Determine the (X, Y) coordinate at the center of the cell enclosing the given text.  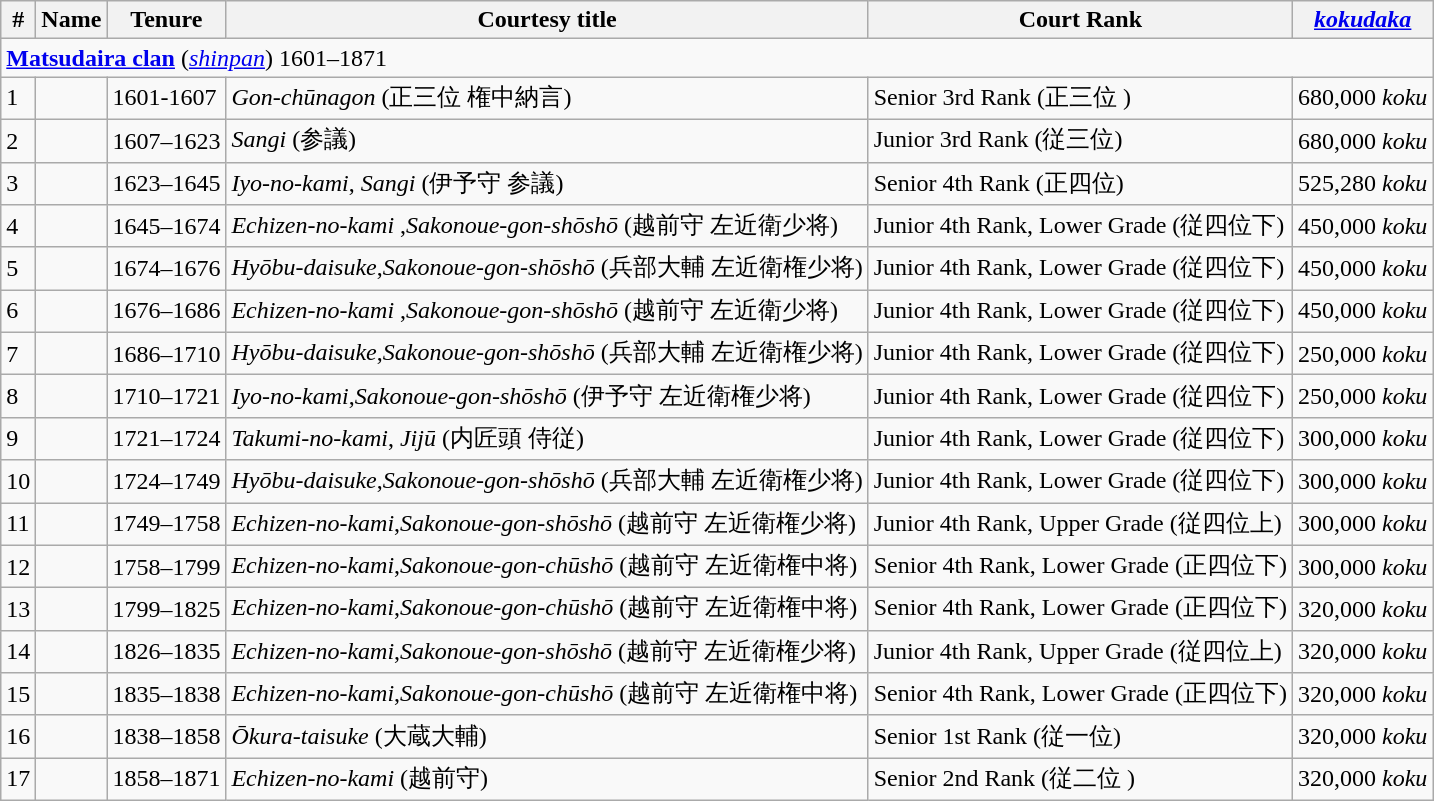
1645–1674 (166, 226)
Tenure (166, 20)
4 (18, 226)
17 (18, 780)
1749–1758 (166, 524)
1686–1710 (166, 354)
1826–1835 (166, 652)
Gon-chūnagon (正三位 権中納言) (547, 98)
1721–1724 (166, 438)
Senior 1st Rank (従一位) (1080, 736)
1 (18, 98)
1601-1607 (166, 98)
1838–1858 (166, 736)
8 (18, 396)
Takumi-no-kami, Jijū (内匠頭 侍従) (547, 438)
1758–1799 (166, 566)
Courtesy title (547, 20)
Senior 3rd Rank (正三位 ) (1080, 98)
15 (18, 694)
Sangi (参議) (547, 140)
13 (18, 610)
1710–1721 (166, 396)
2 (18, 140)
Junior 3rd Rank (従三位) (1080, 140)
kokudaka (1363, 20)
14 (18, 652)
Court Rank (1080, 20)
1799–1825 (166, 610)
Matsudaira clan (shinpan) 1601–1871 (717, 58)
1835–1838 (166, 694)
12 (18, 566)
Senior 4th Rank (正四位) (1080, 184)
5 (18, 268)
9 (18, 438)
1676–1686 (166, 312)
10 (18, 482)
Name (72, 20)
Senior 2nd Rank (従二位 ) (1080, 780)
7 (18, 354)
16 (18, 736)
Iyo-no-kami,Sakonoue-gon-shōshō (伊予守 左近衛権少将) (547, 396)
Echizen-no-kami (越前守) (547, 780)
1858–1871 (166, 780)
Iyo-no-kami, Sangi (伊予守 参議) (547, 184)
11 (18, 524)
525,280 koku (1363, 184)
3 (18, 184)
1724–1749 (166, 482)
1623–1645 (166, 184)
Ōkura-taisuke (大蔵大輔) (547, 736)
1607–1623 (166, 140)
6 (18, 312)
1674–1676 (166, 268)
# (18, 20)
